Locate the cell with the specified text and output its [x, y] center coordinate. 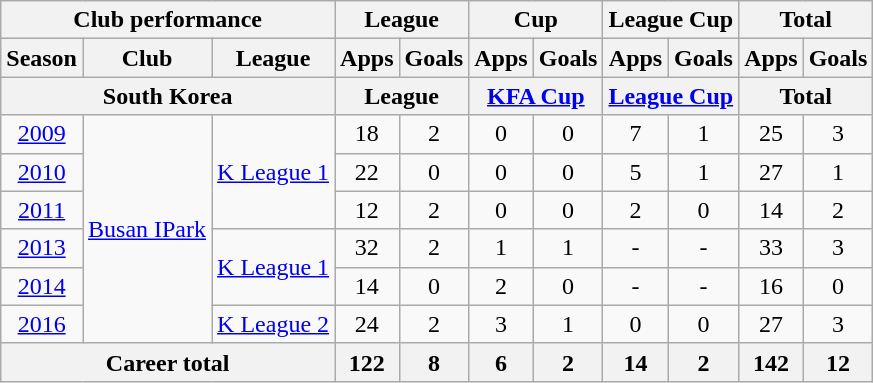
2016 [42, 324]
South Korea [168, 96]
24 [367, 324]
2014 [42, 286]
Cup [536, 20]
22 [367, 172]
5 [636, 172]
Season [42, 58]
2009 [42, 134]
8 [434, 362]
32 [367, 248]
Busan IPark [146, 229]
2011 [42, 210]
7 [636, 134]
33 [771, 248]
18 [367, 134]
Career total [168, 362]
K League 2 [274, 324]
Club [146, 58]
Club performance [168, 20]
2013 [42, 248]
KFA Cup [536, 96]
6 [501, 362]
25 [771, 134]
16 [771, 286]
2010 [42, 172]
142 [771, 362]
122 [367, 362]
